Return the (x, y) coordinate for the center point of the cell that contains the specified text.  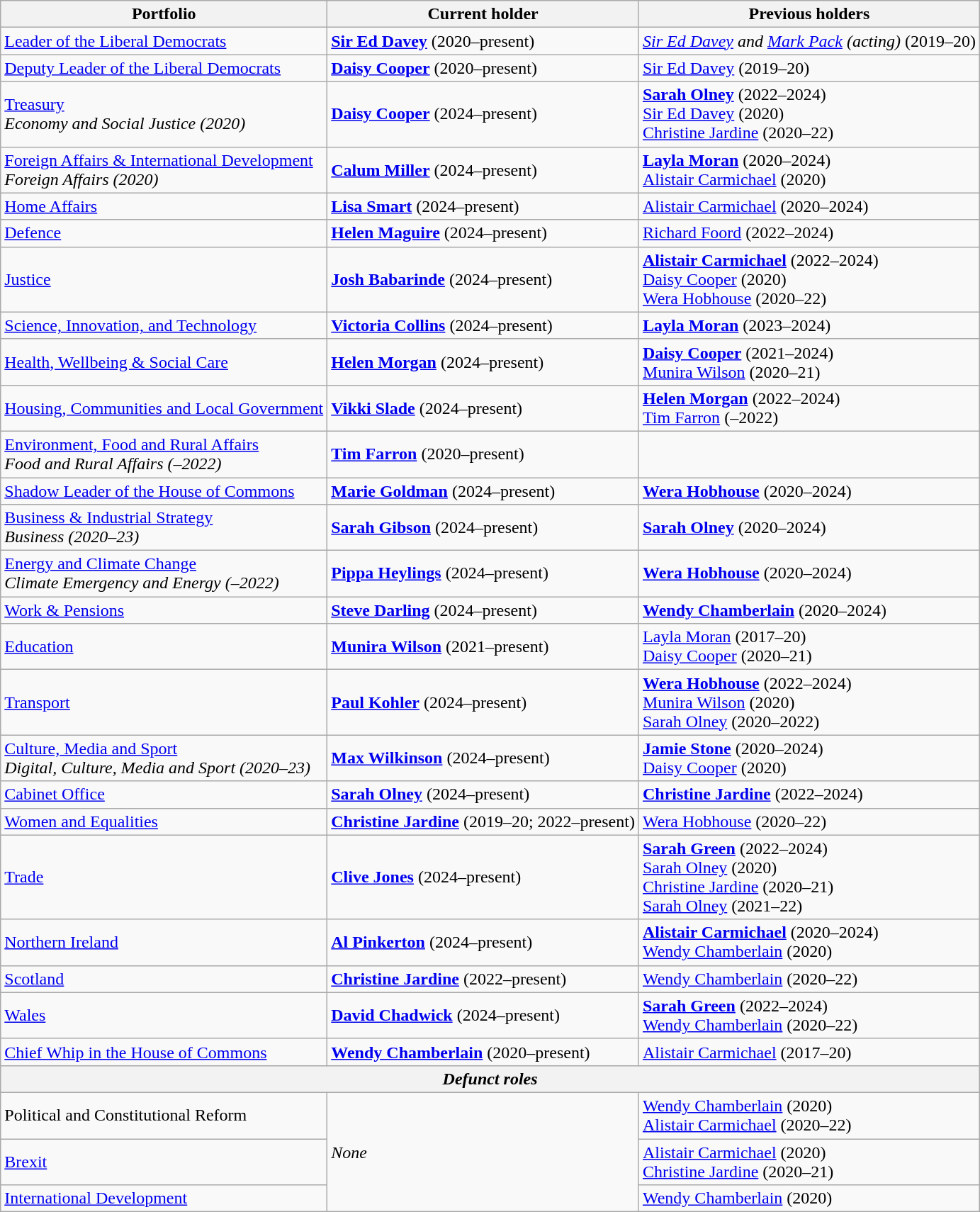
Environment, Food and Rural AffairsFood and Rural Affairs (–2022) (164, 454)
Foreign Affairs & International DevelopmentForeign Affairs (2020) (164, 170)
Sarah Olney (2022–2024)Sir Ed Davey (2020)Christine Jardine (2020–22) (809, 114)
Energy and Climate ChangeClimate Emergency and Energy (–2022) (164, 574)
Wendy Chamberlain (2020–22) (809, 979)
Culture, Media and SportDigital, Culture, Media and Sport (2020–23) (164, 758)
Shadow Leader of the House of Commons (164, 491)
Work & Pensions (164, 610)
Wera Hobhouse (2020–22) (809, 821)
David Chadwick (2024–present) (483, 1015)
Science, Innovation, and Technology (164, 325)
Alistair Carmichael (2022–2024)Daisy Cooper (2020)Wera Hobhouse (2020–22) (809, 279)
Wendy Chamberlain (2020) Alistair Carmichael (2020–22) (809, 1116)
Housing, Communities and Local Government (164, 408)
Tim Farron (2020–present) (483, 454)
Alistair Carmichael (2017–20) (809, 1052)
Business & Industrial Strategy Business (2020–23) (164, 527)
Northern Ireland (164, 943)
Health, Wellbeing & Social Care (164, 361)
Lisa Smart (2024–present) (483, 206)
Sir Ed Davey (2019–20) (809, 68)
Steve Darling (2024–present) (483, 610)
Sarah Olney (2020–2024) (809, 527)
Al Pinkerton (2024–present) (483, 943)
Political and Constitutional Reform (164, 1116)
None (483, 1152)
Daisy Cooper (2020–present) (483, 68)
Sir Ed Davey (2020–present) (483, 41)
Wales (164, 1015)
Max Wilkinson (2024–present) (483, 758)
Scotland (164, 979)
Helen Morgan (2022–2024)Tim Farron (–2022) (809, 408)
Marie Goldman (2024–present) (483, 491)
Layla Moran (2020–2024) Alistair Carmichael (2020) (809, 170)
Deputy Leader of the Liberal Democrats (164, 68)
Defunct roles (490, 1079)
International Development (164, 1199)
Previous holders (809, 14)
Paul Kohler (2024–present) (483, 702)
Brexit (164, 1161)
Alistair Carmichael (2020)Christine Jardine (2020–21) (809, 1161)
Calum Miller (2024–present) (483, 170)
Wendy Chamberlain (2020–2024) (809, 610)
Christine Jardine (2022–present) (483, 979)
Daisy Cooper (2021–2024)Munira Wilson (2020–21) (809, 361)
Helen Maguire (2024–present) (483, 233)
Pippa Heylings (2024–present) (483, 574)
Transport (164, 702)
Christine Jardine (2022–2024) (809, 795)
Munira Wilson (2021–present) (483, 646)
Sarah Gibson (2024–present) (483, 527)
Layla Moran (2023–2024) (809, 325)
Victoria Collins (2024–present) (483, 325)
Sarah Green (2022–2024)Sarah Olney (2020)Christine Jardine (2020–21)Sarah Olney (2021–22) (809, 877)
Layla Moran (2017–20)Daisy Cooper (2020–21) (809, 646)
Justice (164, 279)
Wendy Chamberlain (2020) (809, 1199)
Trade (164, 877)
Current holder (483, 14)
Cabinet Office (164, 795)
Richard Foord (2022–2024) (809, 233)
Women and Equalities (164, 821)
Wendy Chamberlain (2020–present) (483, 1052)
Helen Morgan (2024–present) (483, 361)
Leader of the Liberal Democrats (164, 41)
Wera Hobhouse (2022–2024)Munira Wilson (2020)Sarah Olney (2020–2022) (809, 702)
Sir Ed Davey and Mark Pack (acting) (2019–20) (809, 41)
Clive Jones (2024–present) (483, 877)
Josh Babarinde (2024–present) (483, 279)
Defence (164, 233)
Vikki Slade (2024–present) (483, 408)
Christine Jardine (2019–20; 2022–present) (483, 821)
Daisy Cooper (2024–present) (483, 114)
Jamie Stone (2020–2024)Daisy Cooper (2020) (809, 758)
Chief Whip in the House of Commons (164, 1052)
Home Affairs (164, 206)
Alistair Carmichael (2020–2024)Wendy Chamberlain (2020) (809, 943)
Portfolio (164, 14)
Sarah Green (2022–2024)Wendy Chamberlain (2020–22) (809, 1015)
Education (164, 646)
TreasuryEconomy and Social Justice (2020) (164, 114)
Sarah Olney (2024–present) (483, 795)
Alistair Carmichael (2020–2024) (809, 206)
